Return (X, Y) of the center of cell containing provided text 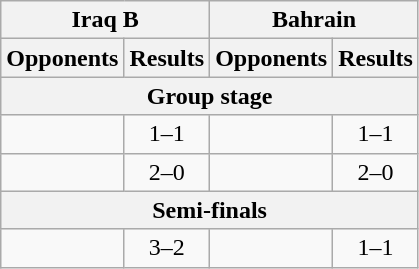
Group stage (210, 96)
Iraq B (106, 20)
3–2 (167, 248)
Semi-finals (210, 210)
Bahrain (314, 20)
